Pinpoint the cell where the given text exists, returning its (X, Y) midpoint coordinate. 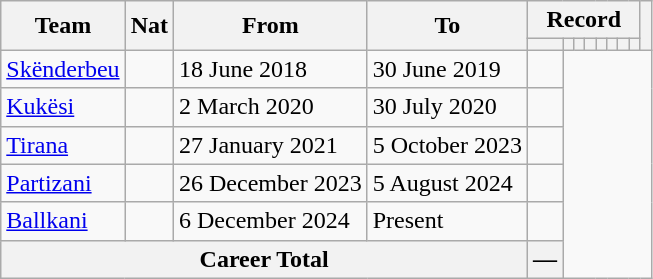
Career Total (264, 259)
To (447, 26)
Ballkani (63, 221)
Nat (149, 26)
Skënderbeu (63, 69)
26 December 2023 (271, 183)
Tirana (63, 145)
Team (63, 26)
Present (447, 221)
Kukësi (63, 107)
2 March 2020 (271, 107)
30 July 2020 (447, 107)
30 June 2019 (447, 69)
6 December 2024 (271, 221)
27 January 2021 (271, 145)
— (546, 259)
From (271, 26)
Record (584, 20)
5 October 2023 (447, 145)
18 June 2018 (271, 69)
5 August 2024 (447, 183)
Partizani (63, 183)
